Locate the cell with the specified text and output its [X, Y] center coordinate. 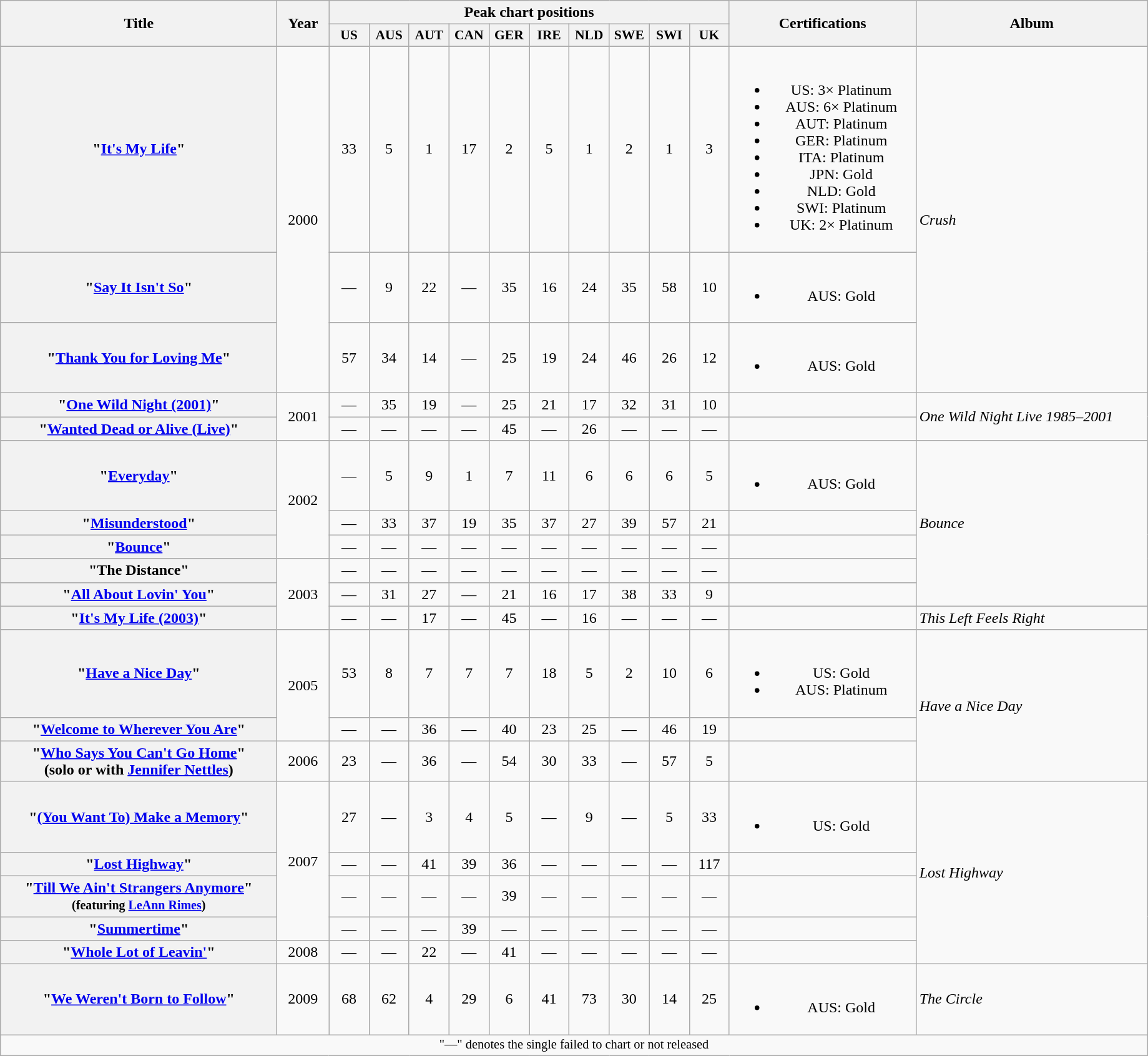
Lost Highway [1031, 873]
"Everyday" [139, 476]
"Lost Highway" [139, 864]
18 [549, 673]
2007 [303, 861]
"Say It Isn't So" [139, 287]
AUS [389, 36]
Album [1031, 24]
11 [549, 476]
Year [303, 24]
73 [589, 1000]
68 [349, 1000]
The Circle [1031, 1000]
Bounce [1031, 523]
UK [709, 36]
Certifications [823, 24]
"Till We Ain't Strangers Anymore"(featuring LeAnn Rimes) [139, 896]
AUT [429, 36]
Have a Nice Day [1031, 705]
2002 [303, 499]
8 [389, 673]
Peak chart positions [529, 12]
"Whole Lot of Leavin'" [139, 952]
"One Wild Night (2001)" [139, 405]
2005 [303, 685]
US: GoldAUS: Platinum [823, 673]
32 [629, 405]
29 [469, 1000]
2006 [303, 761]
GER [509, 36]
38 [629, 594]
SWE [629, 36]
"—" denotes the single failed to chart or not released [574, 1045]
Title [139, 24]
"Misunderstood" [139, 523]
2000 [303, 220]
2008 [303, 952]
"Who Says You Can't Go Home" (solo or with Jennifer Nettles) [139, 761]
"(You Want To) Make a Memory" [139, 816]
"All About Lovin' You" [139, 594]
117 [709, 864]
"The Distance" [139, 570]
US: Gold [823, 816]
"We Weren't Born to Follow" [139, 1000]
Crush [1031, 220]
2001 [303, 417]
34 [389, 358]
53 [349, 673]
"Welcome to Wherever You Are" [139, 729]
"It's My Life" [139, 149]
CAN [469, 36]
SWI [669, 36]
IRE [549, 36]
62 [389, 1000]
40 [509, 729]
This Left Feels Right [1031, 618]
"Bounce" [139, 547]
"Summertime" [139, 928]
2003 [303, 594]
US [349, 36]
One Wild Night Live 1985–2001 [1031, 417]
12 [709, 358]
"Have a Nice Day" [139, 673]
"It's My Life (2003)" [139, 618]
US: 3× PlatinumAUS: 6× PlatinumAUT: PlatinumGER: PlatinumITA: PlatinumJPN: GoldNLD: GoldSWI: PlatinumUK: 2× Platinum [823, 149]
2009 [303, 1000]
"Thank You for Loving Me" [139, 358]
NLD [589, 36]
54 [509, 761]
"Wanted Dead or Alive (Live)" [139, 429]
58 [669, 287]
